Determine the (x, y) coordinate at the center of the cell enclosing the given text.  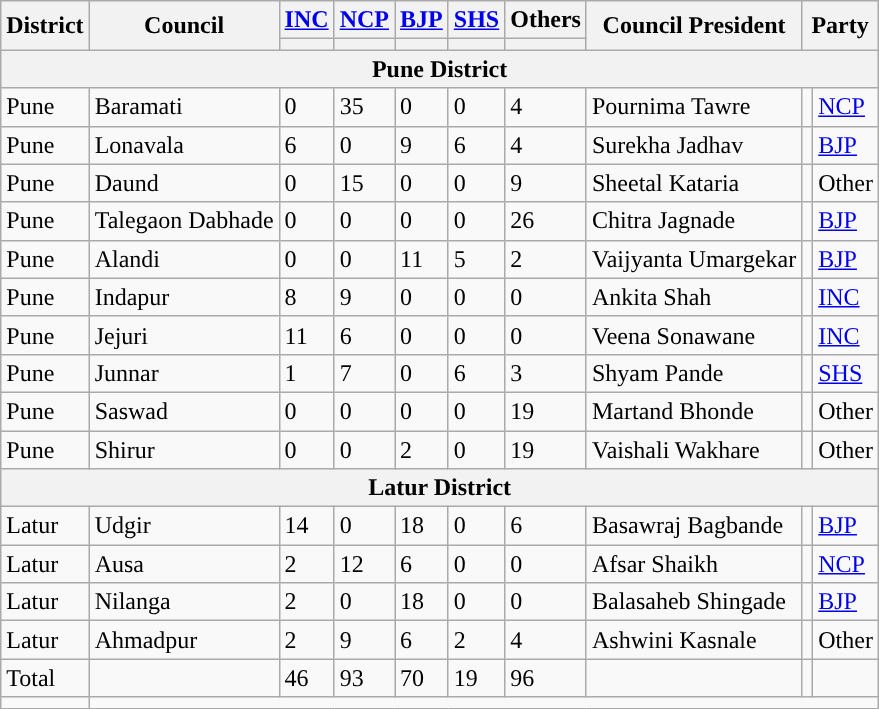
Indapur (184, 297)
Ankita Shah (694, 297)
Vaishali Wakhare (694, 449)
Total (45, 678)
Martand Bhonde (694, 411)
96 (546, 678)
Ausa (184, 564)
Saswad (184, 411)
Daund (184, 183)
8 (306, 297)
Party (840, 26)
Veena Sonawane (694, 335)
Others (546, 20)
Junnar (184, 373)
Ashwini Kasnale (694, 640)
Council (184, 26)
Pournima Tawre (694, 107)
Council President (694, 26)
Latur District (440, 488)
Jejuri (184, 335)
46 (306, 678)
Alandi (184, 259)
Vaijyanta Umargekar (694, 259)
Chitra Jagnade (694, 221)
7 (364, 373)
District (45, 26)
Balasaheb Shingade (694, 602)
14 (306, 526)
Lonavala (184, 145)
15 (364, 183)
Baramati (184, 107)
Sheetal Kataria (694, 183)
70 (422, 678)
Udgir (184, 526)
Nilanga (184, 602)
Shyam Pande (694, 373)
Surekha Jadhav (694, 145)
Basawraj Bagbande (694, 526)
Talegaon Dabhade (184, 221)
Shirur (184, 449)
12 (364, 564)
Pune District (440, 69)
35 (364, 107)
3 (546, 373)
5 (476, 259)
26 (546, 221)
93 (364, 678)
Ahmadpur (184, 640)
Afsar Shaikh (694, 564)
1 (306, 373)
